Identify which cell holds the provided text, then report its [X, Y] central coordinate. 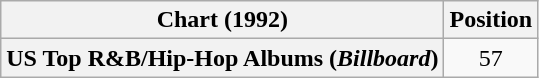
Chart (1992) [222, 20]
Position [491, 20]
US Top R&B/Hip-Hop Albums (Billboard) [222, 58]
57 [491, 58]
